From the cell containing the given text, extract its center point as (x, y) coordinate. 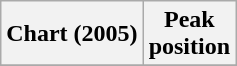
Peakposition (189, 34)
Chart (2005) (72, 34)
